Return the [x, y] coordinate for the center point of the cell that contains the specified text.  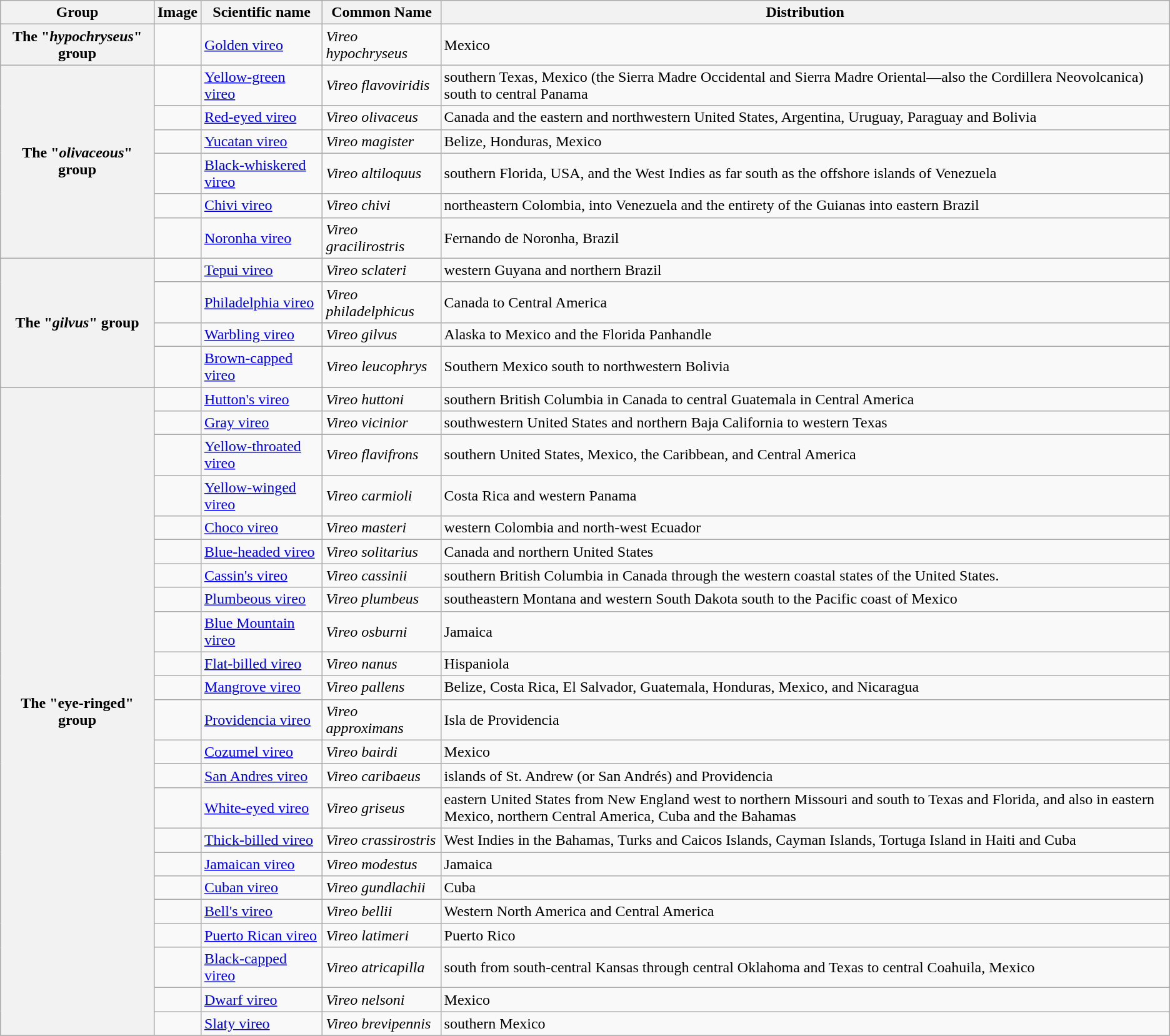
West Indies in the Bahamas, Turks and Caicos Islands, Cayman Islands, Tortuga Island in Haiti and Cuba [805, 840]
Blue-headed vireo [261, 552]
Cassin's vireo [261, 575]
Providencia vireo [261, 720]
Noronha vireo [261, 237]
Vireo crassirostris [381, 840]
Vireo masteri [381, 528]
Vireo latimeri [381, 935]
Vireo carmioli [381, 496]
Vireo bellii [381, 912]
western Colombia and north-west Ecuador [805, 528]
southern British Columbia in Canada through the western coastal states of the United States. [805, 575]
Vireo pallens [381, 687]
Group [77, 12]
The "gilvus" group [77, 322]
Canada and northern United States [805, 552]
western Guyana and northern Brazil [805, 270]
The "eye-ringed" group [77, 711]
northeastern Colombia, into Venezuela and the entirety of the Guianas into eastern Brazil [805, 206]
Slaty vireo [261, 1024]
Puerto Rico [805, 935]
Vireo hypochryseus [381, 45]
Vireo flavoviridis [381, 85]
Vireo caribaeus [381, 775]
Bell's vireo [261, 912]
Vireo nanus [381, 664]
Vireo modestus [381, 864]
islands of St. Andrew (or San Andrés) and Providencia [805, 775]
Vireo gracilirostris [381, 237]
San Andres vireo [261, 775]
Vireo osburni [381, 631]
Belize, Costa Rica, El Salvador, Guatemala, Honduras, Mexico, and Nicaragua [805, 687]
Warbling vireo [261, 334]
Philadelphia vireo [261, 302]
Gray vireo [261, 423]
Southern Mexico south to northwestern Bolivia [805, 366]
Vireo magister [381, 141]
Black-capped vireo [261, 967]
Fernando de Noronha, Brazil [805, 237]
White-eyed vireo [261, 807]
Belize, Honduras, Mexico [805, 141]
Alaska to Mexico and the Florida Panhandle [805, 334]
Isla de Providencia [805, 720]
Vireo plumbeus [381, 599]
Vireo huttoni [381, 399]
southwestern United States and northern Baja California to western Texas [805, 423]
south from south-central Kansas through central Oklahoma and Texas to central Coahuila, Mexico [805, 967]
southern British Columbia in Canada to central Guatemala in Central America [805, 399]
Vireo gilvus [381, 334]
Blue Mountain vireo [261, 631]
southern United States, Mexico, the Caribbean, and Central America [805, 455]
Costa Rica and western Panama [805, 496]
Chivi vireo [261, 206]
Puerto Rican vireo [261, 935]
Cuba [805, 888]
Canada to Central America [805, 302]
Tepui vireo [261, 270]
Dwarf vireo [261, 1000]
Distribution [805, 12]
southern Florida, USA, and the West Indies as far south as the offshore islands of Venezuela [805, 174]
Vireo atricapilla [381, 967]
Scientific name [261, 12]
southern Texas, Mexico (the Sierra Madre Occidental and Sierra Madre Oriental—also the Cordillera Neovolcanica) south to central Panama [805, 85]
Hispaniola [805, 664]
Hutton's vireo [261, 399]
Western North America and Central America [805, 912]
Vireo vicinior [381, 423]
Vireo leucophrys [381, 366]
Yellow-throated vireo [261, 455]
Red-eyed vireo [261, 117]
southeastern Montana and western South Dakota south to the Pacific coast of Mexico [805, 599]
Cozumel vireo [261, 752]
Jamaican vireo [261, 864]
Choco vireo [261, 528]
Mangrove vireo [261, 687]
Flat-billed vireo [261, 664]
Vireo solitarius [381, 552]
Common Name [381, 12]
Black-whiskered vireo [261, 174]
Vireo gundlachii [381, 888]
Vireo cassinii [381, 575]
The "olivaceous" group [77, 161]
Canada and the eastern and northwestern United States, Argentina, Uruguay, Paraguay and Bolivia [805, 117]
Plumbeous vireo [261, 599]
Cuban vireo [261, 888]
Yellow-winged vireo [261, 496]
Golden vireo [261, 45]
Vireo approximans [381, 720]
Vireo flavifrons [381, 455]
Vireo sclateri [381, 270]
southern Mexico [805, 1024]
Yellow-green vireo [261, 85]
Yucatan vireo [261, 141]
Vireo chivi [381, 206]
Vireo bairdi [381, 752]
Vireo griseus [381, 807]
Brown-capped vireo [261, 366]
Thick-billed vireo [261, 840]
Image [177, 12]
Vireo brevipennis [381, 1024]
The "hypochryseus" group [77, 45]
Vireo altiloquus [381, 174]
Vireo philadelphicus [381, 302]
Vireo olivaceus [381, 117]
Vireo nelsoni [381, 1000]
